Return the (X, Y) coordinate for the center point of the cell that contains the specified text.  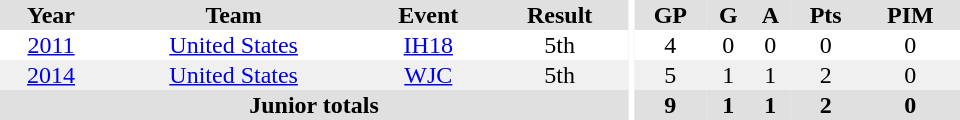
Event (428, 15)
IH18 (428, 45)
2014 (51, 75)
GP (670, 15)
9 (670, 105)
Team (234, 15)
WJC (428, 75)
Result (560, 15)
2011 (51, 45)
PIM (910, 15)
4 (670, 45)
Pts (826, 15)
Junior totals (314, 105)
G (728, 15)
5 (670, 75)
A (770, 15)
Year (51, 15)
